Identify which cell holds the provided text, then report its [X, Y] central coordinate. 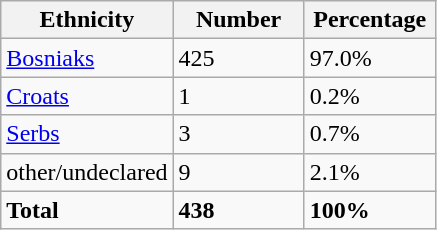
3 [238, 134]
Ethnicity [87, 20]
Bosniaks [87, 58]
97.0% [370, 58]
438 [238, 210]
Total [87, 210]
other/undeclared [87, 172]
9 [238, 172]
1 [238, 96]
100% [370, 210]
2.1% [370, 172]
0.2% [370, 96]
Serbs [87, 134]
0.7% [370, 134]
425 [238, 58]
Croats [87, 96]
Number [238, 20]
Percentage [370, 20]
